Return [x, y] of the center of cell containing provided text 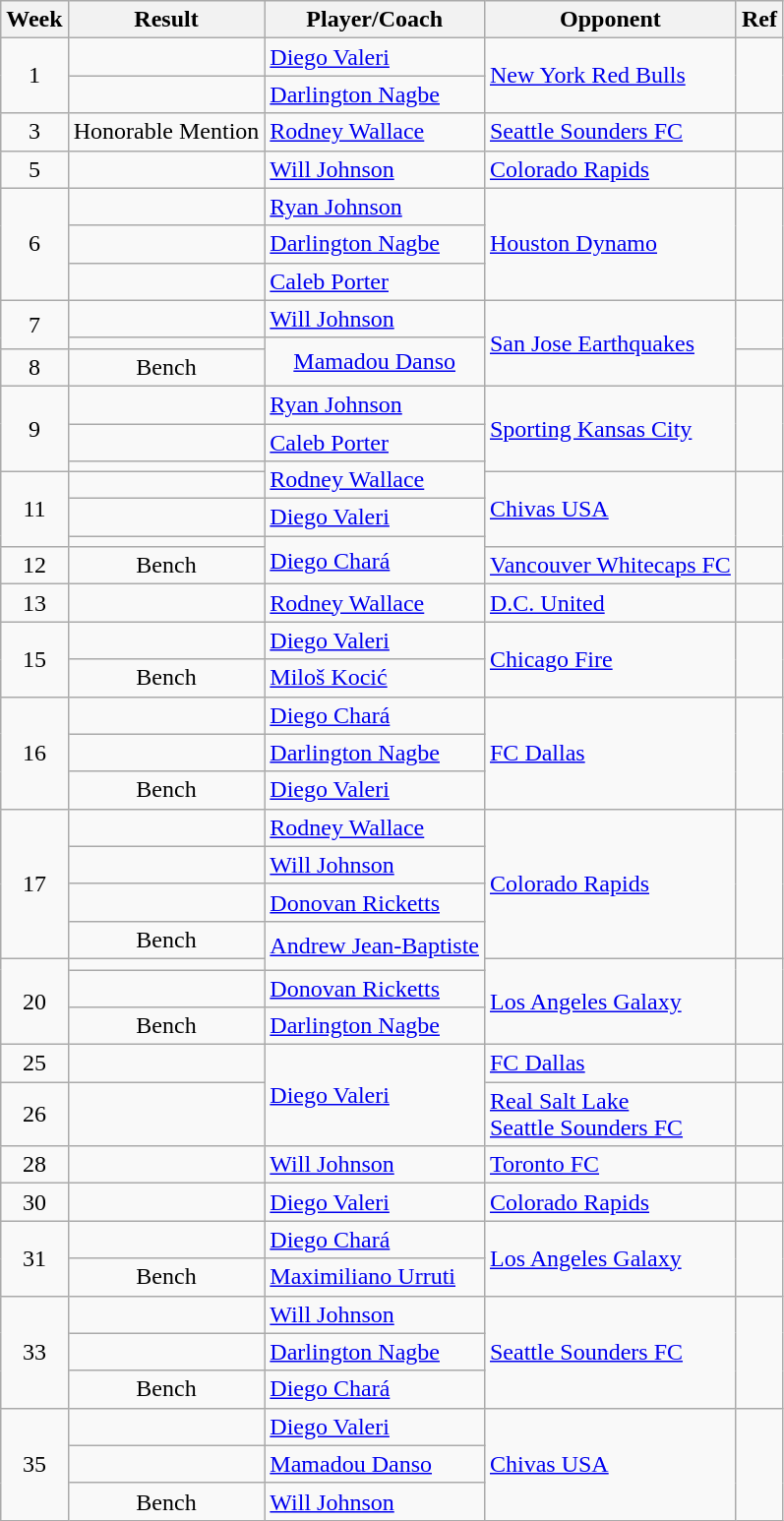
New York Red Bulls [610, 76]
Honorable Mention [166, 132]
Maximiliano Urruti [375, 1277]
Andrew Jean-Baptiste [375, 944]
Toronto FC [610, 1165]
33 [34, 1352]
Ref [759, 20]
San Jose Earthquakes [610, 342]
Opponent [610, 20]
Real Salt LakeSeattle Sounders FC [610, 1114]
17 [34, 883]
30 [34, 1202]
16 [34, 753]
Houston Dynamo [610, 244]
Vancouver Whitecaps FC [610, 566]
20 [34, 1002]
5 [34, 169]
3 [34, 132]
Result [166, 20]
Week [34, 20]
12 [34, 566]
1 [34, 76]
26 [34, 1114]
Miloš Kocić [375, 678]
28 [34, 1165]
Chicago Fire [610, 659]
15 [34, 659]
9 [34, 429]
25 [34, 1064]
7 [34, 325]
D.C. United [610, 603]
31 [34, 1258]
35 [34, 1464]
6 [34, 244]
Player/Coach [375, 20]
8 [34, 367]
13 [34, 603]
11 [34, 510]
Sporting Kansas City [610, 429]
